Locate the cell with the specified text and output its [X, Y] center coordinate. 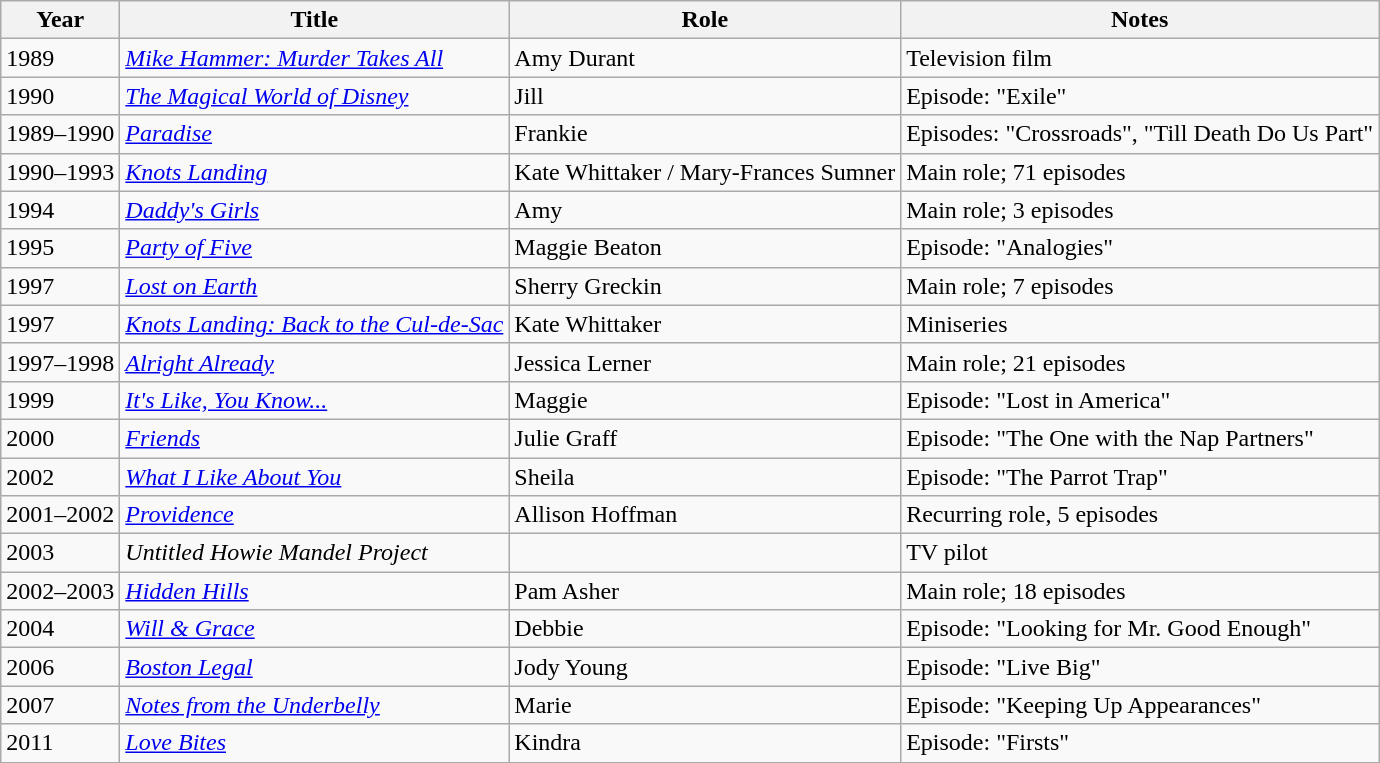
Episode: "Analogies" [1140, 248]
Providence [314, 515]
1994 [60, 210]
It's Like, You Know... [314, 400]
Alright Already [314, 362]
Title [314, 20]
Maggie Beaton [705, 248]
Untitled Howie Mandel Project [314, 553]
Episode: "The Parrot Trap" [1140, 477]
Year [60, 20]
2001–2002 [60, 515]
1990 [60, 96]
1997–1998 [60, 362]
Episodes: "Crossroads", "Till Death Do Us Part" [1140, 134]
Knots Landing: Back to the Cul-de-Sac [314, 324]
Jessica Lerner [705, 362]
Paradise [314, 134]
Boston Legal [314, 667]
Friends [314, 438]
Kate Whittaker [705, 324]
Episode: "Looking for Mr. Good Enough" [1140, 629]
Main role; 18 episodes [1140, 591]
Daddy's Girls [314, 210]
2002–2003 [60, 591]
Episode: "Lost in America" [1140, 400]
2002 [60, 477]
Jody Young [705, 667]
Mike Hammer: Murder Takes All [314, 58]
Notes from the Underbelly [314, 705]
What I Like About You [314, 477]
2011 [60, 743]
Main role; 3 episodes [1140, 210]
Role [705, 20]
Main role; 21 episodes [1140, 362]
2003 [60, 553]
Television film [1140, 58]
1989 [60, 58]
Episode: "Exile" [1140, 96]
2004 [60, 629]
Notes [1140, 20]
Episode: "Live Big" [1140, 667]
Sheila [705, 477]
Jill [705, 96]
Maggie [705, 400]
Main role; 7 episodes [1140, 286]
Marie [705, 705]
2000 [60, 438]
The Magical World of Disney [314, 96]
Episode: "The One with the Nap Partners" [1140, 438]
Frankie [705, 134]
Amy [705, 210]
Hidden Hills [314, 591]
Allison Hoffman [705, 515]
Kate Whittaker / Mary-Frances Sumner [705, 172]
Miniseries [1140, 324]
Party of Five [314, 248]
Kindra [705, 743]
Recurring role, 5 episodes [1140, 515]
Main role; 71 episodes [1140, 172]
2007 [60, 705]
1989–1990 [60, 134]
1995 [60, 248]
Will & Grace [314, 629]
Amy Durant [705, 58]
1990–1993 [60, 172]
Love Bites [314, 743]
1999 [60, 400]
Debbie [705, 629]
Knots Landing [314, 172]
TV pilot [1140, 553]
Lost on Earth [314, 286]
Julie Graff [705, 438]
Episode: "Firsts" [1140, 743]
Pam Asher [705, 591]
Episode: "Keeping Up Appearances" [1140, 705]
2006 [60, 667]
Sherry Greckin [705, 286]
